Scan for the cell matching the given text and deliver its (X, Y) coordinate at center. 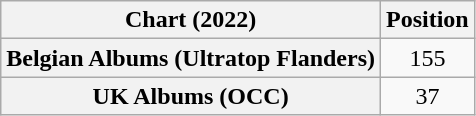
UK Albums (OCC) (191, 96)
Position (428, 20)
Chart (2022) (191, 20)
Belgian Albums (Ultratop Flanders) (191, 58)
155 (428, 58)
37 (428, 96)
